Return the [X, Y] coordinate for the center point of the cell that contains the specified text.  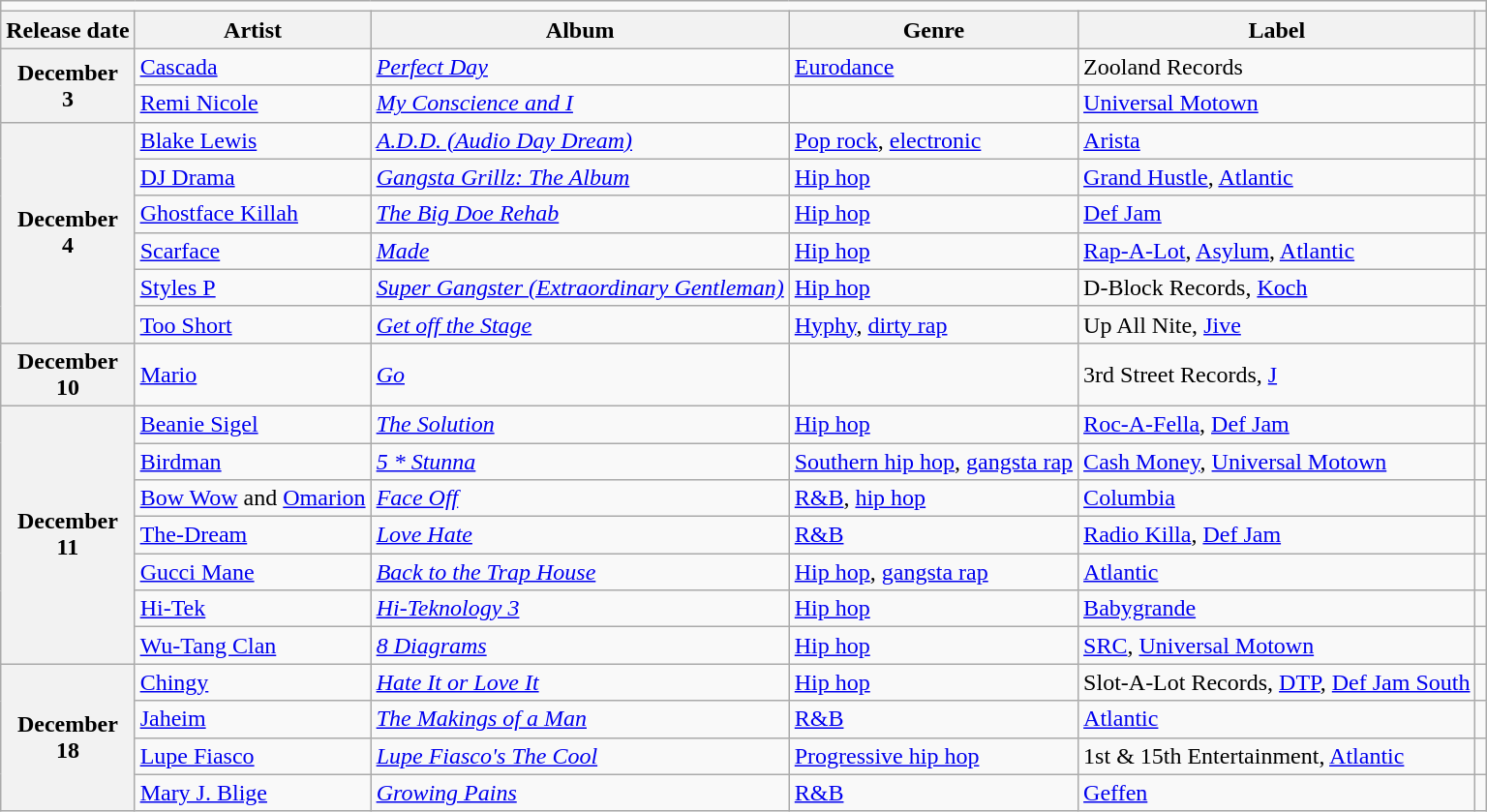
December18 [68, 737]
Birdman [253, 462]
Rap-A-Lot, Asylum, Atlantic [1277, 251]
Go [580, 374]
The Makings of a Man [580, 719]
Universal Motown [1277, 104]
Geffen [1277, 793]
Grand Hustle, Atlantic [1277, 177]
Hyphy, dirty rap [933, 324]
Lupe Fiasco's The Cool [580, 756]
Too Short [253, 324]
Southern hip hop, gangsta rap [933, 462]
Album [580, 30]
Wu-Tang Clan [253, 646]
My Conscience and I [580, 104]
Radio Killa, Def Jam [1277, 535]
3rd Street Records, J [1277, 374]
Mario [253, 374]
Back to the Trap House [580, 572]
The Big Doe Rehab [580, 214]
Face Off [580, 498]
Artist [253, 30]
Mary J. Blige [253, 793]
Gangsta Grillz: The Album [580, 177]
December4 [68, 232]
5 * Stunna [580, 462]
Lupe Fiasco [253, 756]
Arista [1277, 140]
Chingy [253, 682]
Love Hate [580, 535]
Zooland Records [1277, 67]
December11 [68, 534]
D-Block Records, Koch [1277, 287]
Perfect Day [580, 67]
The-Dream [253, 535]
DJ Drama [253, 177]
Up All Nite, Jive [1277, 324]
SRC, Universal Motown [1277, 646]
Hi-Teknology 3 [580, 609]
Styles P [253, 287]
Gucci Mane [253, 572]
Label [1277, 30]
Eurodance [933, 67]
A.D.D. (Audio Day Dream) [580, 140]
Babygrande [1277, 609]
Scarface [253, 251]
Beanie Sigel [253, 424]
Ghostface Killah [253, 214]
The Solution [580, 424]
Columbia [1277, 498]
Cash Money, Universal Motown [1277, 462]
Roc-A-Fella, Def Jam [1277, 424]
Made [580, 251]
Hip hop, gangsta rap [933, 572]
Blake Lewis [253, 140]
Progressive hip hop [933, 756]
Get off the Stage [580, 324]
Hi-Tek [253, 609]
Def Jam [1277, 214]
R&B, hip hop [933, 498]
Hate It or Love It [580, 682]
Genre [933, 30]
8 Diagrams [580, 646]
December10 [68, 374]
Pop rock, electronic [933, 140]
Slot-A-Lot Records, DTP, Def Jam South [1277, 682]
Remi Nicole [253, 104]
December3 [68, 85]
Super Gangster (Extraordinary Gentleman) [580, 287]
Growing Pains [580, 793]
Jaheim [253, 719]
Release date [68, 30]
Cascada [253, 67]
1st & 15th Entertainment, Atlantic [1277, 756]
Bow Wow and Omarion [253, 498]
